Capture the cell that displays the provided text and extract its [x, y] central coordinate. 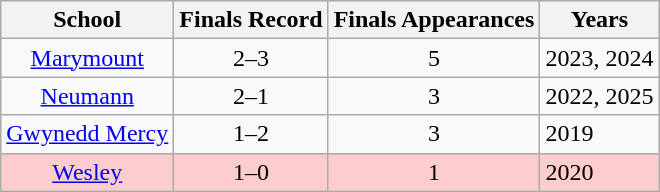
2–1 [251, 96]
Marymount [88, 58]
1 [434, 172]
2019 [600, 134]
2–3 [251, 58]
School [88, 20]
Finals Record [251, 20]
2023, 2024 [600, 58]
Wesley [88, 172]
2022, 2025 [600, 96]
2020 [600, 172]
Finals Appearances [434, 20]
1–2 [251, 134]
Neumann [88, 96]
Years [600, 20]
1–0 [251, 172]
Gwynedd Mercy [88, 134]
5 [434, 58]
